Capture the cell that displays the provided text and extract its [X, Y] central coordinate. 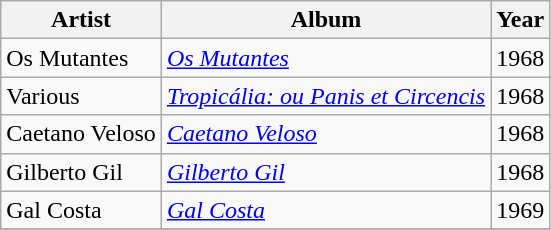
Artist [82, 20]
Album [326, 20]
1969 [520, 210]
Year [520, 20]
Various [82, 96]
Tropicália: ou Panis et Circencis [326, 96]
